Locate the cell with the specified text and output its (X, Y) center coordinate. 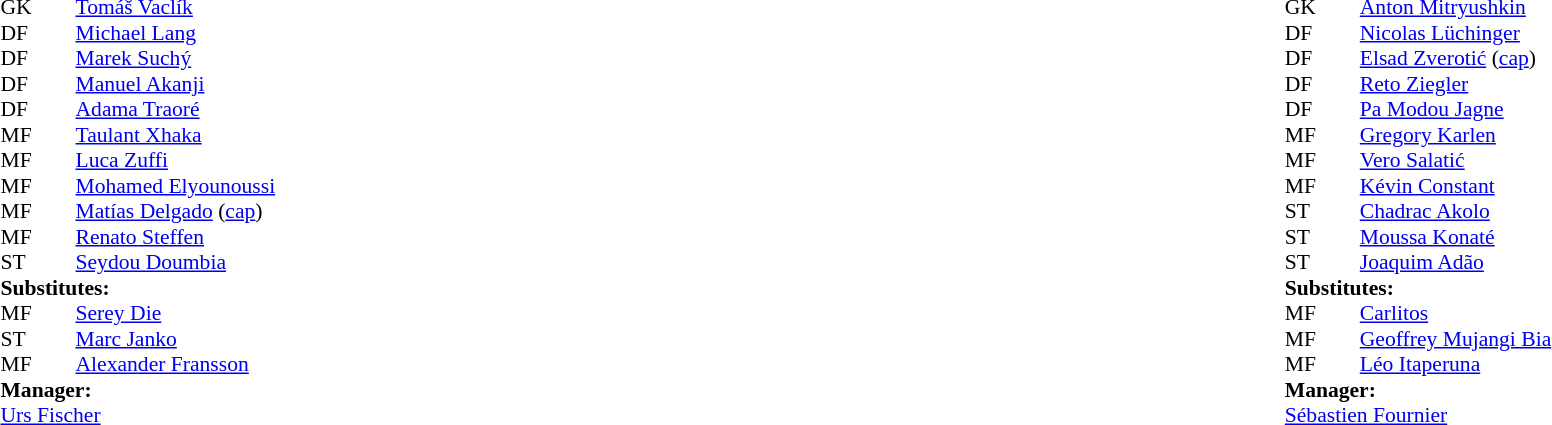
Joaquim Adão (1456, 263)
Reto Ziegler (1456, 84)
Gregory Karlen (1456, 135)
Elsad Zverotić (cap) (1456, 59)
Mohamed Elyounoussi (176, 186)
Seydou Doumbia (176, 263)
Nicolas Lüchinger (1456, 33)
Serey Die (176, 313)
Luca Zuffi (176, 161)
Michael Lang (176, 33)
Manuel Akanji (176, 84)
Vero Salatić (1456, 161)
Marc Janko (176, 339)
Pa Modou Jagne (1456, 109)
Matías Delgado (cap) (176, 211)
Chadrac Akolo (1456, 211)
Geoffrey Mujangi Bia (1456, 339)
Adama Traoré (176, 109)
Renato Steffen (176, 237)
Alexander Fransson (176, 365)
Léo Itaperuna (1456, 365)
Taulant Xhaka (176, 135)
Kévin Constant (1456, 186)
Carlitos (1456, 313)
Moussa Konaté (1456, 237)
Marek Suchý (176, 59)
